Determine the (X, Y) coordinate at the center of the cell enclosing the given text.  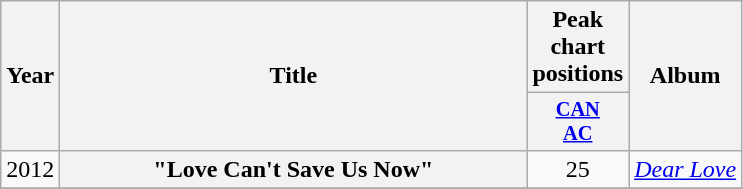
25 (578, 169)
Title (294, 76)
2012 (30, 169)
Dear Love (686, 169)
CANAC (578, 122)
Year (30, 76)
Peak chart positions (578, 47)
Album (686, 76)
"Love Can't Save Us Now" (294, 169)
